For the text-containing cell, return its midpoint in [X, Y] coordinate format. 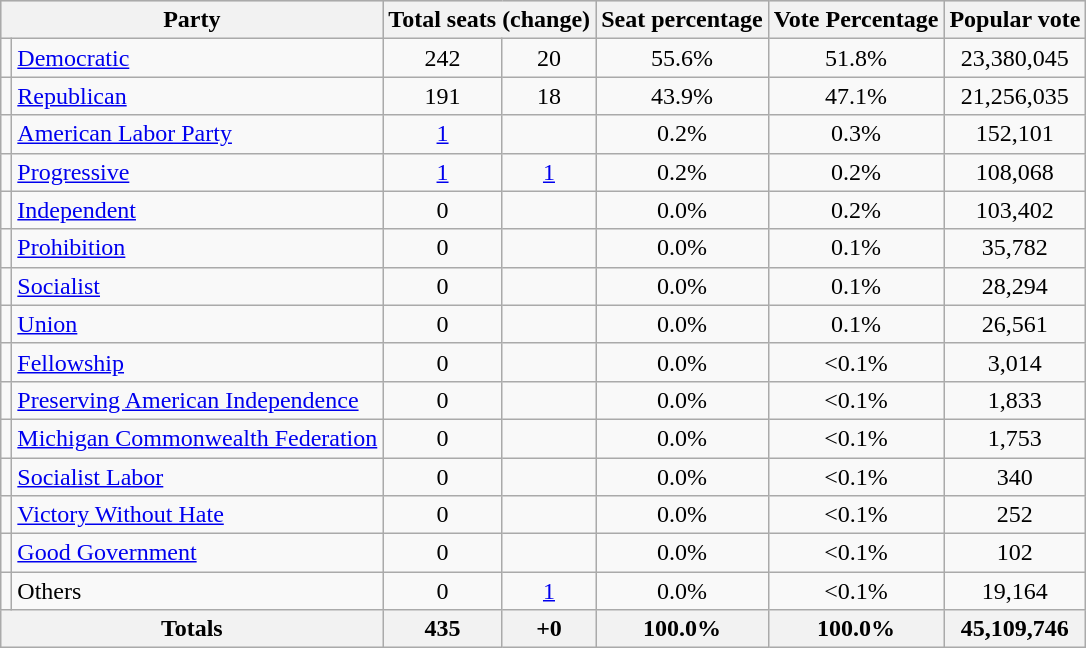
191 [443, 96]
23,380,045 [1015, 58]
43.9% [682, 96]
Independent [198, 210]
28,294 [1015, 286]
Fellowship [198, 362]
252 [1015, 515]
Progressive [198, 172]
Victory Without Hate [198, 515]
Others [198, 591]
Michigan Commonwealth Federation [198, 438]
18 [548, 96]
1,833 [1015, 400]
Vote Percentage [856, 20]
45,109,746 [1015, 629]
0.3% [856, 134]
Socialist Labor [198, 477]
Socialist [198, 286]
242 [443, 58]
108,068 [1015, 172]
Republican [198, 96]
35,782 [1015, 248]
3,014 [1015, 362]
Totals [192, 629]
American Labor Party [198, 134]
47.1% [856, 96]
51.8% [856, 58]
435 [443, 629]
Union [198, 324]
Party [192, 20]
1,753 [1015, 438]
Democratic [198, 58]
26,561 [1015, 324]
103,402 [1015, 210]
Preserving American Independence [198, 400]
Total seats (change) [490, 20]
Prohibition [198, 248]
+0 [548, 629]
Seat percentage [682, 20]
20 [548, 58]
19,164 [1015, 591]
152,101 [1015, 134]
Popular vote [1015, 20]
102 [1015, 553]
340 [1015, 477]
21,256,035 [1015, 96]
Good Government [198, 553]
55.6% [682, 58]
